Output the (X, Y) coordinate of the center of the cell containing the given text.  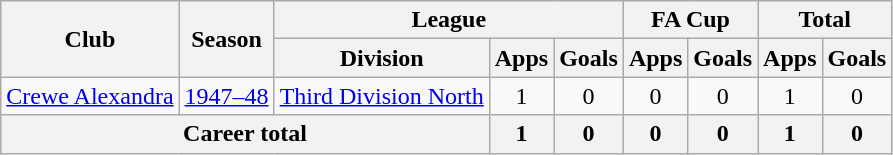
Division (382, 58)
Career total (245, 134)
Club (90, 39)
Crewe Alexandra (90, 96)
1947–48 (226, 96)
Total (825, 20)
Third Division North (382, 96)
FA Cup (690, 20)
League (448, 20)
Season (226, 39)
